Capture the cell that displays the provided text and extract its (X, Y) central coordinate. 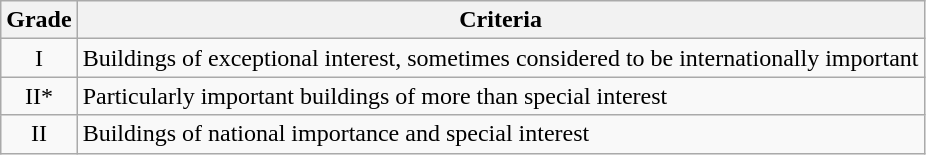
II* (39, 96)
II (39, 134)
Grade (39, 20)
Criteria (500, 20)
Particularly important buildings of more than special interest (500, 96)
Buildings of national importance and special interest (500, 134)
I (39, 58)
Buildings of exceptional interest, sometimes considered to be internationally important (500, 58)
